For the text-containing cell, return its midpoint in (x, y) coordinate format. 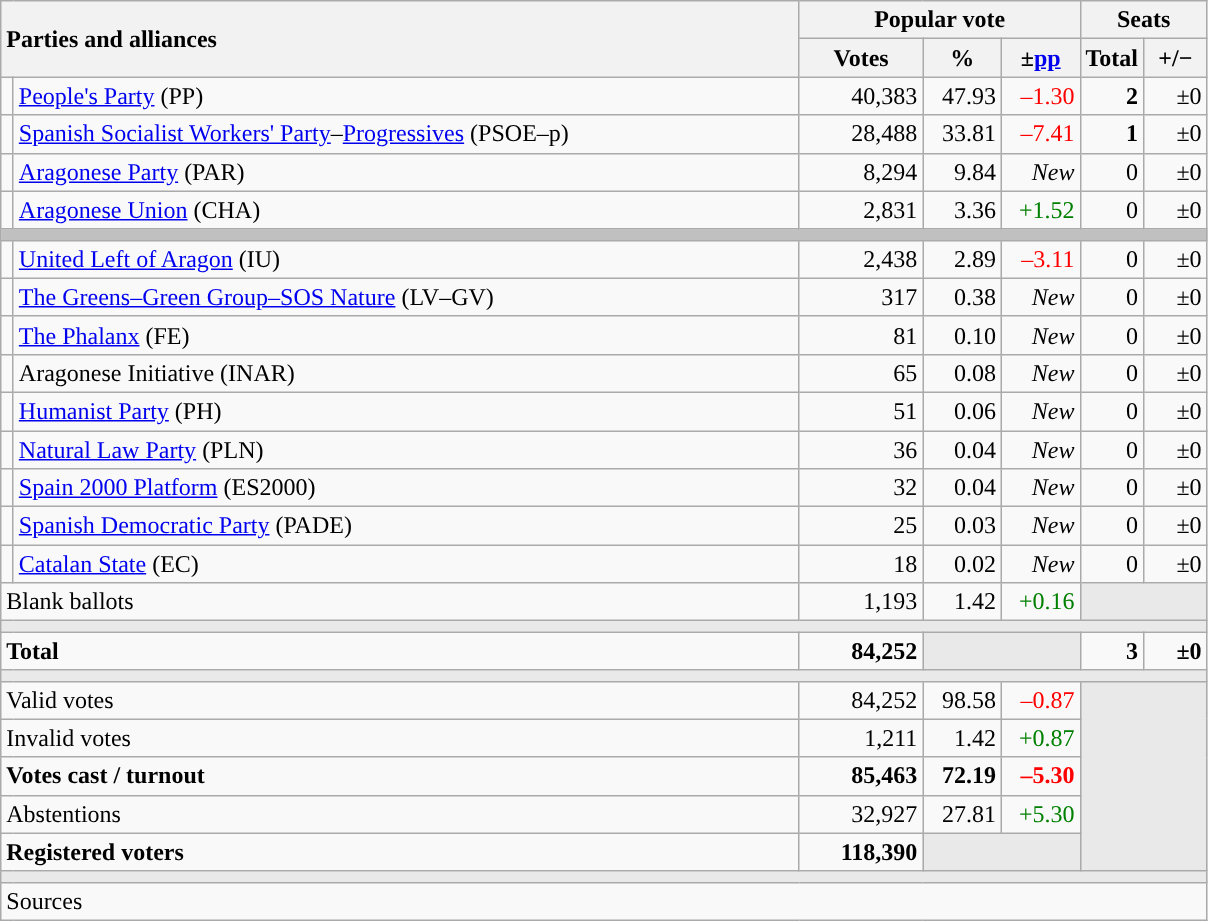
+1.52 (1040, 210)
+0.16 (1040, 602)
Aragonese Union (CHA) (406, 210)
0.08 (962, 373)
Catalan State (EC) (406, 564)
Spanish Democratic Party (PADE) (406, 526)
33.81 (962, 134)
1,211 (861, 738)
0.06 (962, 411)
Valid votes (400, 700)
Sources (604, 901)
2,438 (861, 259)
28,488 (861, 134)
27.81 (962, 814)
The Phalanx (FE) (406, 335)
47.93 (962, 96)
+5.30 (1040, 814)
Aragonese Initiative (INAR) (406, 373)
0.38 (962, 297)
Spain 2000 Platform (ES2000) (406, 488)
Humanist Party (PH) (406, 411)
8,294 (861, 172)
18 (861, 564)
United Left of Aragon (IU) (406, 259)
Invalid votes (400, 738)
3 (1112, 651)
2,831 (861, 210)
–1.30 (1040, 96)
51 (861, 411)
–3.11 (1040, 259)
0.03 (962, 526)
40,383 (861, 96)
32,927 (861, 814)
Parties and alliances (400, 39)
2.89 (962, 259)
9.84 (962, 172)
0.02 (962, 564)
3.36 (962, 210)
Votes (861, 58)
% (962, 58)
Popular vote (940, 20)
Seats (1144, 20)
317 (861, 297)
32 (861, 488)
Registered voters (400, 852)
2 (1112, 96)
36 (861, 449)
The Greens–Green Group–SOS Nature (LV–GV) (406, 297)
65 (861, 373)
0.10 (962, 335)
Blank ballots (400, 602)
+0.87 (1040, 738)
118,390 (861, 852)
81 (861, 335)
Abstentions (400, 814)
Aragonese Party (PAR) (406, 172)
–5.30 (1040, 776)
98.58 (962, 700)
Natural Law Party (PLN) (406, 449)
72.19 (962, 776)
±pp (1040, 58)
–7.41 (1040, 134)
25 (861, 526)
Spanish Socialist Workers' Party–Progressives (PSOE–p) (406, 134)
1 (1112, 134)
85,463 (861, 776)
–0.87 (1040, 700)
1,193 (861, 602)
Votes cast / turnout (400, 776)
+/− (1176, 58)
People's Party (PP) (406, 96)
